Determine the (X, Y) coordinate at the center of the cell enclosing the given text.  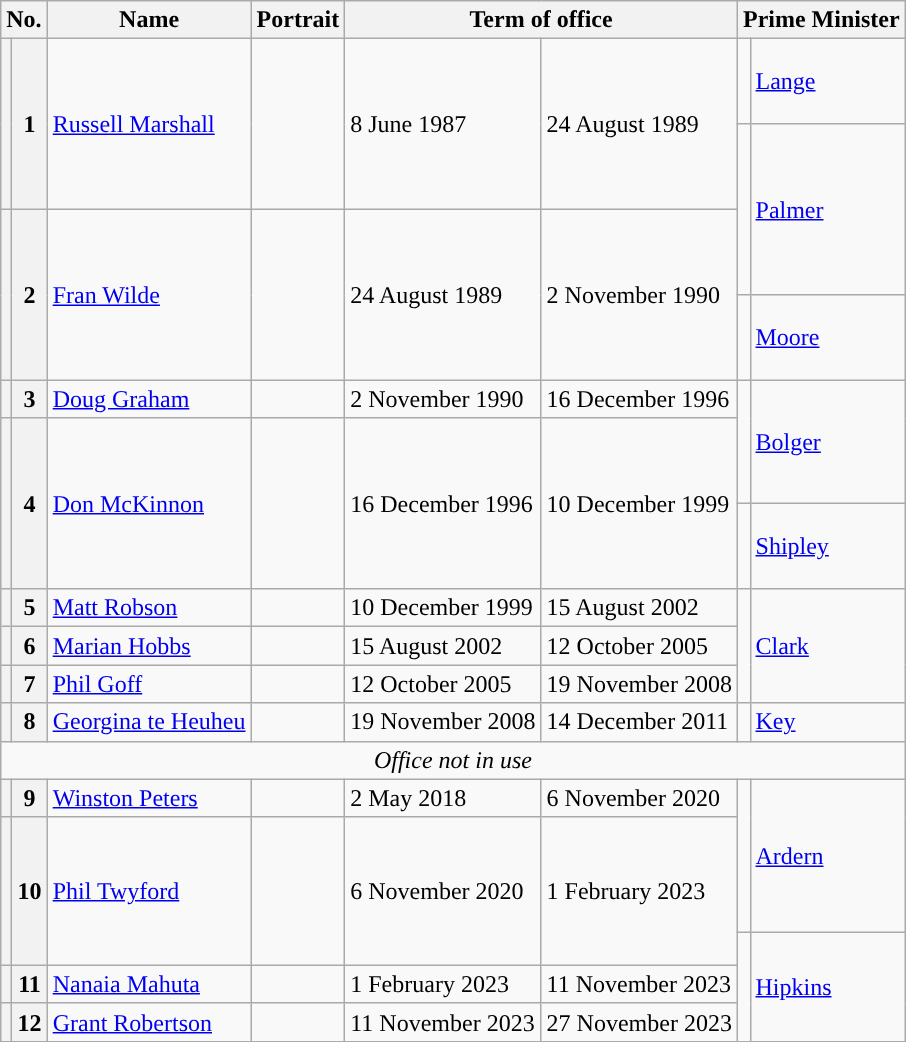
Palmer (828, 210)
1 (30, 124)
9 (30, 798)
Marian Hobbs (149, 646)
3 (30, 399)
Doug Graham (149, 399)
8 June 1987 (443, 124)
Georgina te Heuheu (149, 722)
4 (30, 504)
Name (149, 20)
Prime Minister (821, 20)
Grant Robertson (149, 1022)
Ardern (828, 856)
10 (30, 891)
Russell Marshall (149, 124)
Fran Wilde (149, 294)
Clark (828, 646)
12 (30, 1022)
7 (30, 684)
Hipkins (828, 986)
Term of office (542, 20)
Office not in use (453, 760)
No. (24, 20)
11 (30, 984)
6 (30, 646)
Key (828, 722)
Shipley (828, 546)
8 (30, 722)
Matt Robson (149, 608)
14 December 2011 (639, 722)
Phil Goff (149, 684)
Moore (828, 338)
5 (30, 608)
Winston Peters (149, 798)
Bolger (828, 442)
27 November 2023 (639, 1022)
Portrait (298, 20)
2 (30, 294)
Don McKinnon (149, 504)
Phil Twyford (149, 891)
Nanaia Mahuta (149, 984)
Lange (828, 82)
2 May 2018 (443, 798)
